Detect which cell encompasses the target text, then output its (x, y) center coordinate. 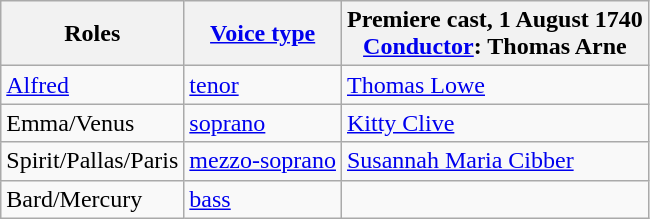
Kitty Clive (494, 123)
Premiere cast, 1 August 1740Conductor: Thomas Arne (494, 34)
tenor (263, 85)
soprano (263, 123)
Bard/Mercury (92, 199)
Roles (92, 34)
Susannah Maria Cibber (494, 161)
Thomas Lowe (494, 85)
Emma/Venus (92, 123)
Alfred (92, 85)
Voice type (263, 34)
mezzo-soprano (263, 161)
bass (263, 199)
Spirit/Pallas/Paris (92, 161)
